From the cell containing the given text, extract its center point as [X, Y] coordinate. 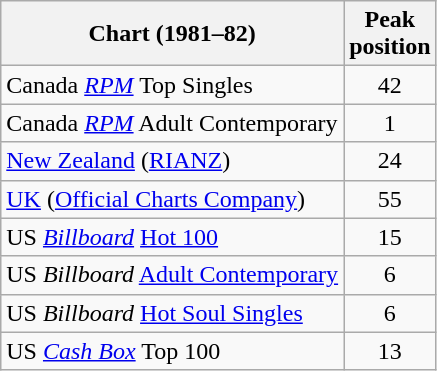
Peakposition [390, 34]
15 [390, 237]
Chart (1981–82) [172, 34]
UK (Official Charts Company) [172, 199]
US Billboard Hot 100 [172, 237]
Canada RPM Top Singles [172, 85]
Canada RPM Adult Contemporary [172, 123]
55 [390, 199]
New Zealand (RIANZ) [172, 161]
42 [390, 85]
US Cash Box Top 100 [172, 351]
US Billboard Hot Soul Singles [172, 313]
13 [390, 351]
24 [390, 161]
1 [390, 123]
US Billboard Adult Contemporary [172, 275]
